Identify which cell holds the provided text, then report its [x, y] central coordinate. 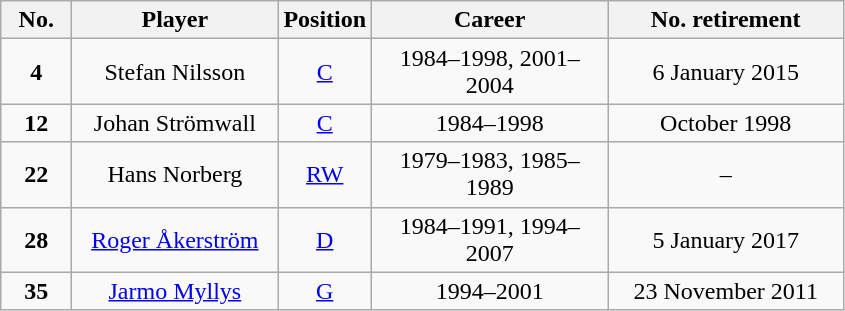
Roger Åkerström [175, 240]
35 [36, 291]
Stefan Nilsson [175, 72]
1994–2001 [490, 291]
Hans Norberg [175, 174]
22 [36, 174]
Johan Strömwall [175, 123]
28 [36, 240]
G [325, 291]
No. retirement [726, 20]
1984–1998 [490, 123]
No. [36, 20]
RW [325, 174]
12 [36, 123]
1984–1991, 1994–2007 [490, 240]
1984–1998, 2001–2004 [490, 72]
Player [175, 20]
– [726, 174]
Position [325, 20]
Career [490, 20]
6 January 2015 [726, 72]
D [325, 240]
23 November 2011 [726, 291]
Jarmo Myllys [175, 291]
October 1998 [726, 123]
5 January 2017 [726, 240]
1979–1983, 1985–1989 [490, 174]
4 [36, 72]
